Return the [x, y] coordinate for the center point of the cell that contains the specified text.  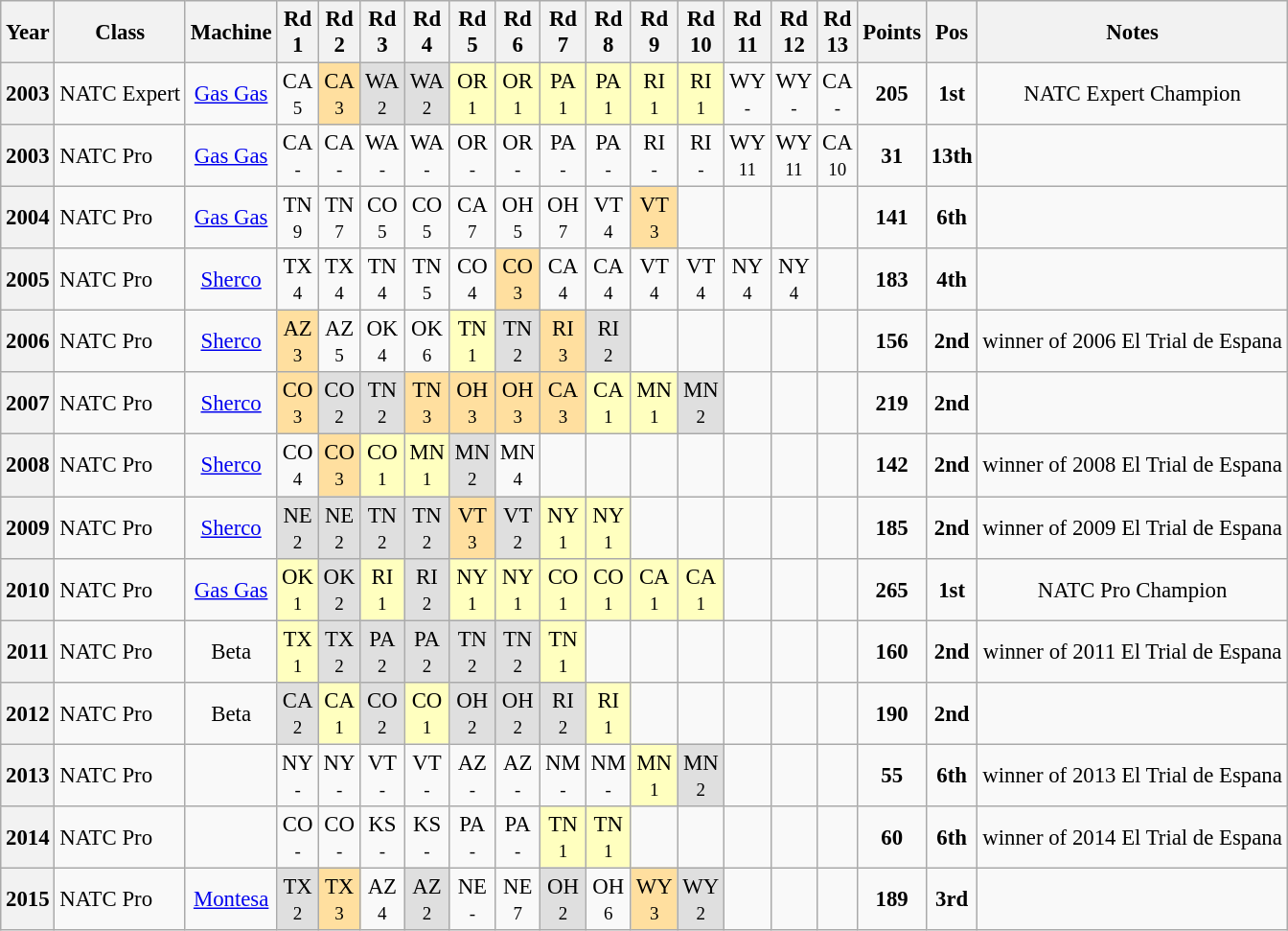
OK4 [382, 341]
2012 [28, 713]
Notes [1133, 33]
RI3 [563, 341]
4th [952, 280]
2004 [28, 219]
60 [891, 838]
TN7 [339, 219]
NE- [471, 899]
160 [891, 652]
2009 [28, 527]
183 [891, 280]
AZ2 [427, 899]
Rd12 [793, 33]
13th [952, 155]
winner of 2006 El Trial de Espana [1133, 341]
NATC Expert Champion [1133, 94]
Rd13 [838, 33]
Rd11 [747, 33]
Pos [952, 33]
31 [891, 155]
NE7 [517, 899]
Montesa [230, 899]
NATC Expert [121, 94]
OK1 [298, 589]
Machine [230, 33]
winner of 2008 El Trial de Espana [1133, 466]
CA10 [838, 155]
Points [891, 33]
141 [891, 219]
Rd1 [298, 33]
142 [891, 466]
Rd10 [701, 33]
156 [891, 341]
2008 [28, 466]
2013 [28, 775]
TX1 [298, 652]
2014 [28, 838]
265 [891, 589]
Rd9 [654, 33]
185 [891, 527]
CA2 [298, 713]
Rd3 [382, 33]
MN4 [517, 466]
2005 [28, 280]
190 [891, 713]
Rd2 [339, 33]
Year [28, 33]
OH5 [517, 219]
2011 [28, 652]
CA7 [471, 219]
Rd4 [427, 33]
Rd8 [608, 33]
2015 [28, 899]
Rd6 [517, 33]
219 [891, 403]
Rd7 [563, 33]
TN5 [427, 280]
55 [891, 775]
OK6 [427, 341]
2007 [28, 403]
WY3 [654, 899]
VT2 [517, 527]
Class [121, 33]
2006 [28, 341]
CA5 [298, 94]
NATC Pro Champion [1133, 589]
winner of 2009 El Trial de Espana [1133, 527]
WY2 [701, 899]
205 [891, 94]
TX3 [339, 899]
AZ4 [382, 899]
TN4 [382, 280]
winner of 2011 El Trial de Espana [1133, 652]
OH6 [608, 899]
3rd [952, 899]
winner of 2013 El Trial de Espana [1133, 775]
TN3 [427, 403]
AZ3 [298, 341]
OK2 [339, 589]
TN9 [298, 219]
OH7 [563, 219]
winner of 2014 El Trial de Espana [1133, 838]
189 [891, 899]
Rd5 [471, 33]
2010 [28, 589]
AZ5 [339, 341]
